For the text-containing cell, return its midpoint in [x, y] coordinate format. 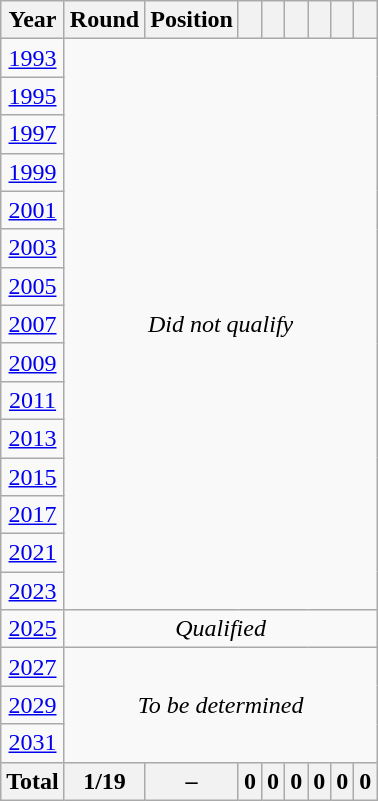
2027 [33, 667]
Total [33, 781]
2013 [33, 438]
1999 [33, 172]
2025 [33, 629]
2017 [33, 515]
Position [192, 20]
2015 [33, 477]
2011 [33, 400]
1997 [33, 134]
2001 [33, 210]
– [192, 781]
2023 [33, 591]
2021 [33, 553]
1995 [33, 96]
2005 [33, 286]
2007 [33, 324]
1/19 [104, 781]
2009 [33, 362]
1993 [33, 58]
Round [104, 20]
2031 [33, 743]
Did not qualify [220, 324]
Year [33, 20]
2003 [33, 248]
2029 [33, 705]
Qualified [220, 629]
To be determined [220, 705]
